Pinpoint the cell where the given text exists, returning its [X, Y] midpoint coordinate. 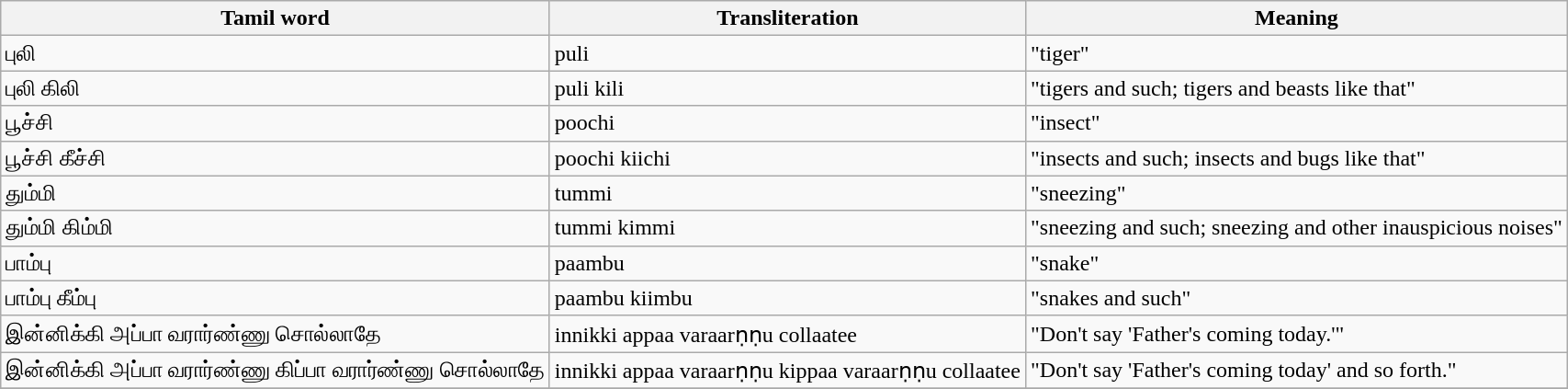
innikki appaa varaarṇṇu kippaa varaarṇṇu collaatee [787, 371]
"tigers and such; tigers and beasts like that" [1296, 88]
பூச்சி [276, 123]
innikki appaa varaarṇṇu collaatee [787, 334]
tummi [787, 193]
பூச்சி கீச்சி [276, 158]
தும்மி கிம்மி [276, 228]
paambu [787, 263]
"sneezing and such; sneezing and other inauspicious noises" [1296, 228]
"snakes and such" [1296, 298]
"Don't say 'Father's coming today.'" [1296, 334]
இன்னிக்கி அப்பா வரார்ண்ணு கிப்பா வரார்ண்ணு சொல்லாதே [276, 371]
"Don't say 'Father's coming today' and so forth." [1296, 371]
puli kili [787, 88]
tummi kimmi [787, 228]
Meaning [1296, 18]
Tamil word [276, 18]
"insects and such; insects and bugs like that" [1296, 158]
Transliteration [787, 18]
poochi kiichi [787, 158]
தும்மி [276, 193]
paambu kiimbu [787, 298]
புலி [276, 53]
"snake" [1296, 263]
puli [787, 53]
"sneezing" [1296, 193]
பாம்பு கீம்பு [276, 298]
பாம்பு [276, 263]
"tiger" [1296, 53]
இன்னிக்கி அப்பா வரார்ண்ணு சொல்லாதே [276, 334]
poochi [787, 123]
"insect" [1296, 123]
புலி கிலி [276, 88]
